Extract the [x, y] coordinate from the center of the cell holding the provided text.  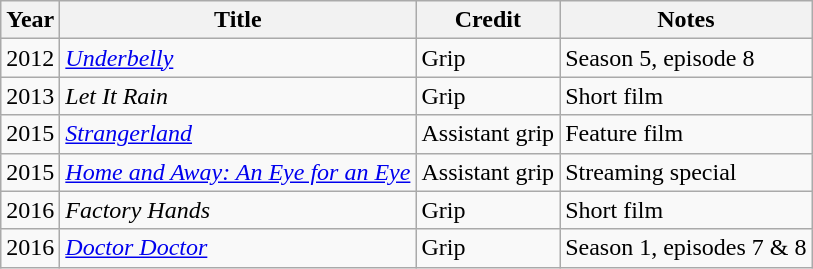
Streaming special [686, 172]
2013 [30, 96]
Home and Away: An Eye for an Eye [238, 172]
Season 5, episode 8 [686, 58]
Strangerland [238, 134]
Credit [488, 20]
Year [30, 20]
Underbelly [238, 58]
2012 [30, 58]
Feature film [686, 134]
Title [238, 20]
Doctor Doctor [238, 248]
Factory Hands [238, 210]
Season 1, episodes 7 & 8 [686, 248]
Notes [686, 20]
Let It Rain [238, 96]
